Determine the (x, y) coordinate at the center of the cell enclosing the given text.  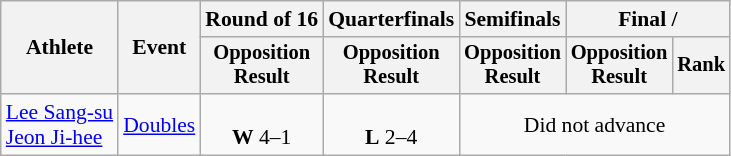
Rank (701, 66)
Quarterfinals (391, 19)
Event (159, 48)
Semifinals (512, 19)
Final / (648, 19)
W 4–1 (262, 124)
Did not advance (594, 124)
Doubles (159, 124)
Round of 16 (262, 19)
Lee Sang-suJeon Ji-hee (60, 124)
L 2–4 (391, 124)
Athlete (60, 48)
